Return the (X, Y) coordinate for the center point of the cell that contains the specified text.  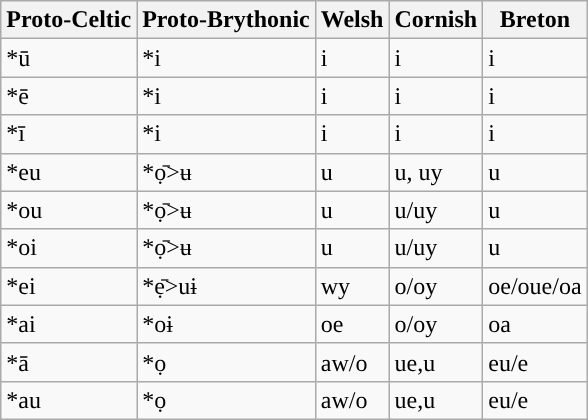
*eu (69, 172)
*ẹ̄>uɨ (226, 286)
*ei (69, 286)
oe/oue/oa (535, 286)
Proto-Celtic (69, 20)
*ī (69, 134)
*ē (69, 96)
*ū (69, 58)
Breton (535, 20)
Proto-Brythonic (226, 20)
*ai (69, 324)
*au (69, 400)
*ā (69, 362)
u, uy (436, 172)
oa (535, 324)
Cornish (436, 20)
*oi (69, 248)
*ou (69, 210)
wy (352, 286)
*oɨ (226, 324)
Welsh (352, 20)
oe (352, 324)
